Return the (X, Y) coordinate for the center point of the cell that contains the specified text.  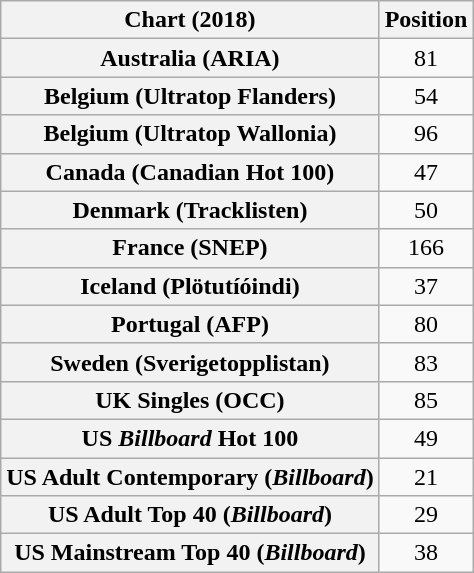
83 (426, 362)
US Mainstream Top 40 (Billboard) (190, 553)
US Adult Top 40 (Billboard) (190, 515)
Belgium (Ultratop Flanders) (190, 96)
US Billboard Hot 100 (190, 438)
France (SNEP) (190, 248)
54 (426, 96)
Sweden (Sverigetopplistan) (190, 362)
50 (426, 210)
UK Singles (OCC) (190, 400)
Chart (2018) (190, 20)
49 (426, 438)
Portugal (AFP) (190, 324)
Iceland (Plötutíóindi) (190, 286)
81 (426, 58)
96 (426, 134)
80 (426, 324)
29 (426, 515)
Australia (ARIA) (190, 58)
Denmark (Tracklisten) (190, 210)
Canada (Canadian Hot 100) (190, 172)
38 (426, 553)
Belgium (Ultratop Wallonia) (190, 134)
Position (426, 20)
85 (426, 400)
US Adult Contemporary (Billboard) (190, 477)
47 (426, 172)
21 (426, 477)
166 (426, 248)
37 (426, 286)
